Return the [x, y] coordinate for the center point of the cell that contains the specified text.  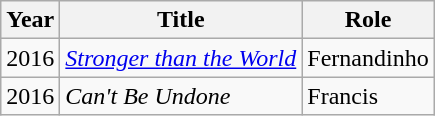
Fernandinho [368, 58]
Role [368, 20]
Title [181, 20]
Year [30, 20]
Francis [368, 96]
Stronger than the World [181, 58]
Can't Be Undone [181, 96]
